Find where the given text appears and provide that cell's center as (x, y) coordinate. 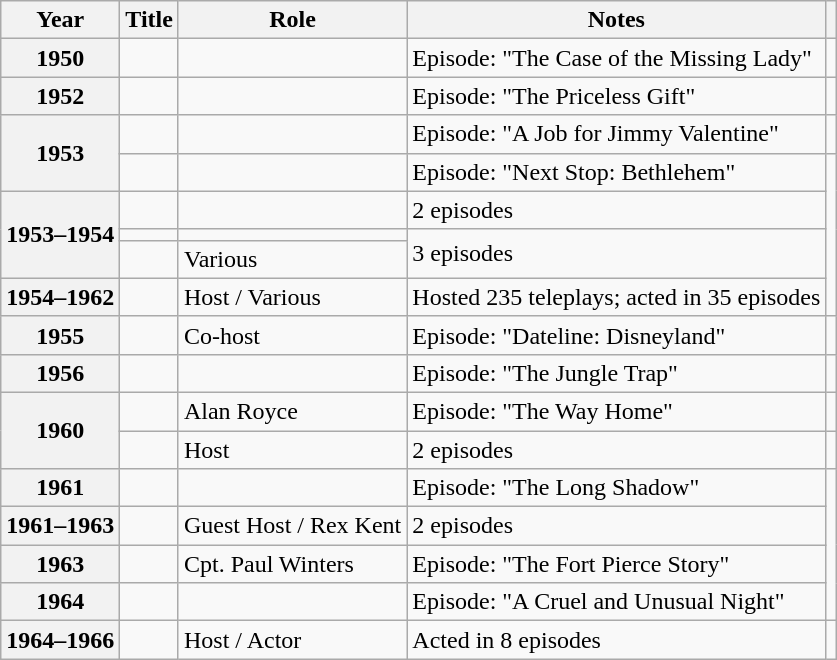
1963 (60, 564)
1961–1963 (60, 526)
Episode: "Next Stop: Bethlehem" (616, 172)
1953 (60, 153)
Host / Actor (292, 640)
1953–1954 (60, 234)
Episode: "The Case of the Missing Lady" (616, 58)
Episode: "The Fort Pierce Story" (616, 564)
Hosted 235 teleplays; acted in 35 episodes (616, 297)
Host / Various (292, 297)
Year (60, 20)
Host (292, 449)
Co-host (292, 335)
1950 (60, 58)
1955 (60, 335)
Alan Royce (292, 411)
1964 (60, 602)
1964–1966 (60, 640)
3 episodes (616, 254)
Title (150, 20)
Episode: "The Jungle Trap" (616, 373)
1961 (60, 488)
Episode: "Dateline: Disneyland" (616, 335)
1956 (60, 373)
Episode: "A Job for Jimmy Valentine" (616, 134)
1954–1962 (60, 297)
Episode: "The Priceless Gift" (616, 96)
Episode: "A Cruel and Unusual Night" (616, 602)
1952 (60, 96)
Cpt. Paul Winters (292, 564)
Acted in 8 episodes (616, 640)
Episode: "The Long Shadow" (616, 488)
Role (292, 20)
Guest Host / Rex Kent (292, 526)
Various (292, 259)
Episode: "The Way Home" (616, 411)
Notes (616, 20)
1960 (60, 430)
